Pinpoint the cell where the given text exists, returning its [x, y] midpoint coordinate. 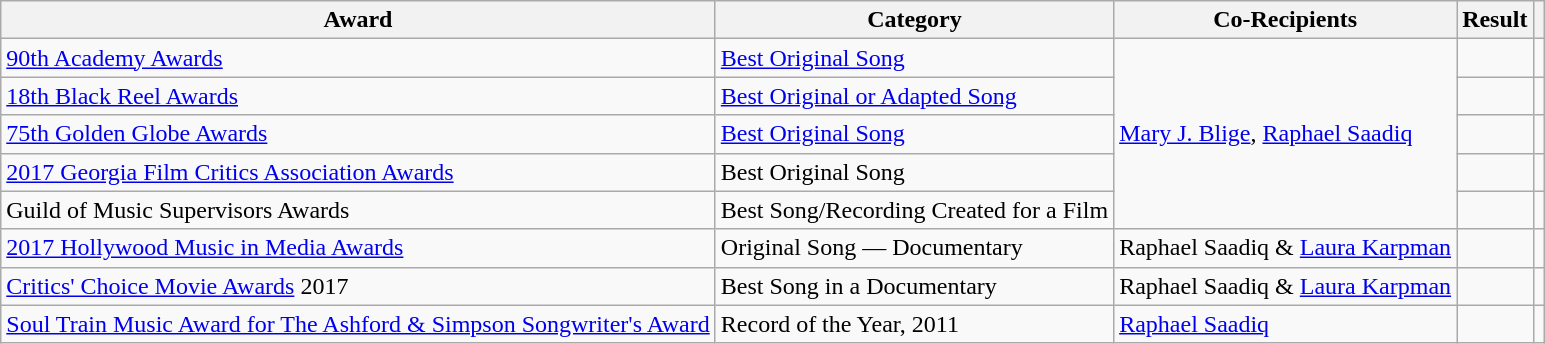
2017 Hollywood Music in Media Awards [358, 248]
Co-Recipients [1286, 20]
Best Original or Adapted Song [914, 96]
Result [1495, 20]
Mary J. Blige, Raphael Saadiq [1286, 134]
Record of the Year, 2011 [914, 324]
Guild of Music Supervisors Awards [358, 210]
75th Golden Globe Awards [358, 134]
Best Song/Recording Created for a Film [914, 210]
18th Black Reel Awards [358, 96]
90th Academy Awards [358, 58]
Original Song — Documentary [914, 248]
Raphael Saadiq [1286, 324]
Category [914, 20]
Best Song in a Documentary [914, 286]
Award [358, 20]
Soul Train Music Award for The Ashford & Simpson Songwriter's Award [358, 324]
2017 Georgia Film Critics Association Awards [358, 172]
Critics' Choice Movie Awards 2017 [358, 286]
